Provide the [x, y] coordinate of the cell's center where the given text is located.  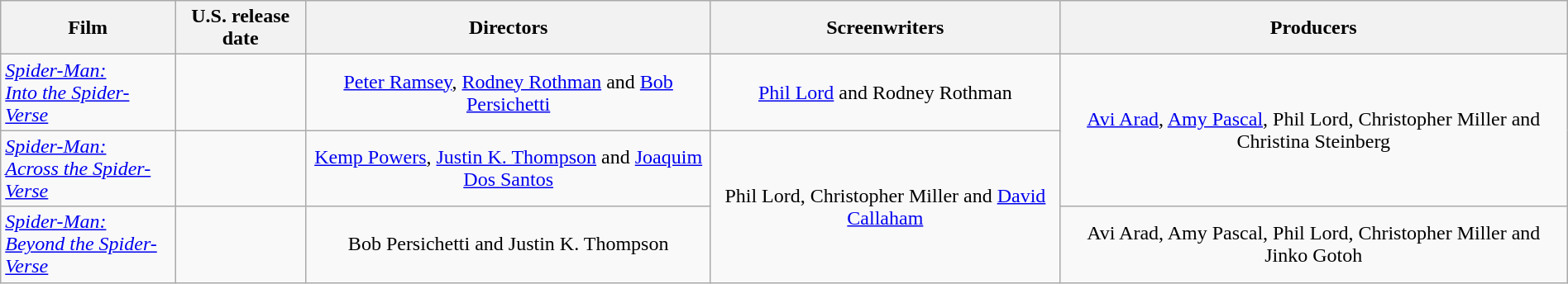
Film [88, 28]
Producers [1313, 28]
Directors [509, 28]
Kemp Powers, Justin K. Thompson and Joaquim Dos Santos [509, 168]
Avi Arad, Amy Pascal, Phil Lord, Christopher Miller and Christina Steinberg [1313, 130]
Phil Lord and Rodney Rothman [885, 92]
Phil Lord, Christopher Miller and David Callaham [885, 206]
Avi Arad, Amy Pascal, Phil Lord, Christopher Miller and Jinko Gotoh [1313, 244]
Screenwriters [885, 28]
U.S. release date [241, 28]
Spider-Man:Across the Spider-Verse [88, 168]
Peter Ramsey, Rodney Rothman and Bob Persichetti [509, 92]
Spider-Man:Beyond the Spider-Verse [88, 244]
Bob Persichetti and Justin K. Thompson [509, 244]
Spider-Man:Into the Spider-Verse [88, 92]
